Scan for the cell matching the given text and deliver its [X, Y] coordinate at center. 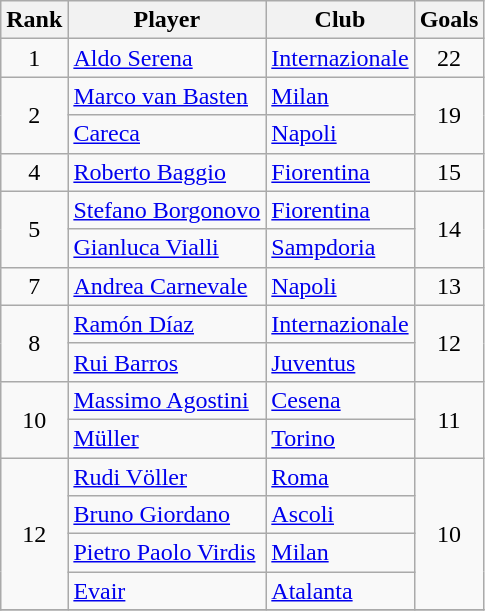
Massimo Agostini [167, 400]
2 [34, 115]
1 [34, 58]
15 [449, 172]
Juventus [340, 362]
Ramón Díaz [167, 324]
Pietro Paolo Virdis [167, 553]
Player [167, 20]
Cesena [340, 400]
Bruno Giordano [167, 515]
Aldo Serena [167, 58]
Rank [34, 20]
Sampdoria [340, 248]
Atalanta [340, 591]
Torino [340, 438]
14 [449, 229]
Roma [340, 477]
8 [34, 343]
Rudi Völler [167, 477]
4 [34, 172]
7 [34, 286]
Rui Barros [167, 362]
Ascoli [340, 515]
Müller [167, 438]
Stefano Borgonovo [167, 210]
Gianluca Vialli [167, 248]
13 [449, 286]
Andrea Carnevale [167, 286]
19 [449, 115]
Careca [167, 134]
Roberto Baggio [167, 172]
Goals [449, 20]
22 [449, 58]
Evair [167, 591]
5 [34, 229]
Club [340, 20]
Marco van Basten [167, 96]
11 [449, 419]
